Pinpoint the cell where the given text exists, returning its (X, Y) midpoint coordinate. 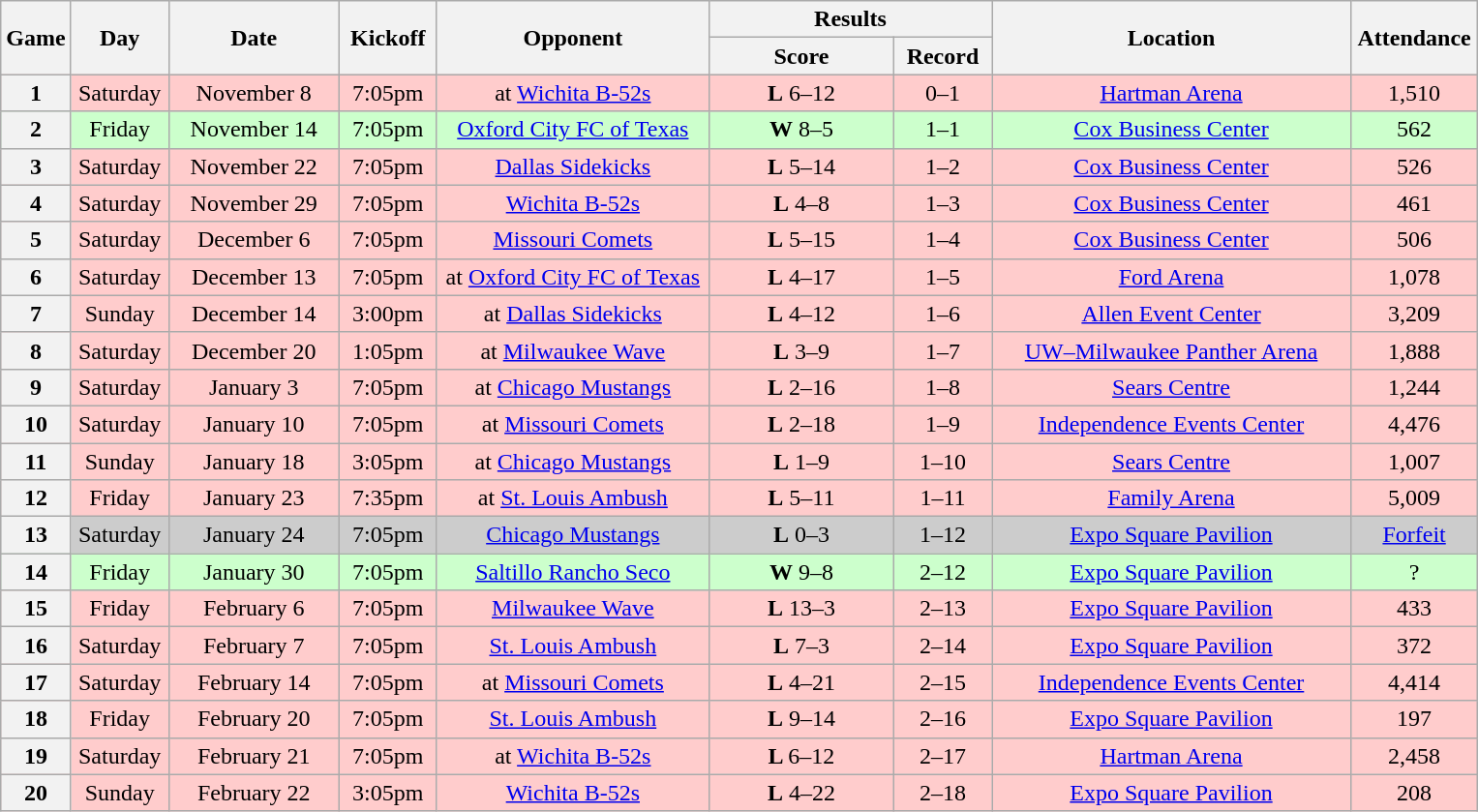
Chicago Mustangs (573, 535)
2–15 (943, 682)
17 (36, 682)
L 9–14 (801, 719)
3 (36, 166)
January 24 (254, 535)
Dallas Sidekicks (573, 166)
Day (120, 38)
8 (36, 350)
1 (36, 93)
4,414 (1415, 682)
Forfeit (1415, 535)
at St. Louis Ambush (573, 498)
Location (1171, 38)
1,888 (1415, 350)
7 (36, 314)
Ford Arena (1171, 277)
L 5–11 (801, 498)
December 20 (254, 350)
February 22 (254, 793)
L 2–18 (801, 424)
1,510 (1415, 93)
November 8 (254, 93)
W 9–8 (801, 572)
2–14 (943, 646)
L 4–12 (801, 314)
14 (36, 572)
1,078 (1415, 277)
Score (801, 56)
January 30 (254, 572)
at Dallas Sidekicks (573, 314)
Missouri Comets (573, 240)
November 29 (254, 203)
1–3 (943, 203)
February 20 (254, 719)
at Oxford City FC of Texas (573, 277)
3,209 (1415, 314)
Results (850, 19)
Record (943, 56)
10 (36, 424)
197 (1415, 719)
461 (1415, 203)
4,476 (1415, 424)
526 (1415, 166)
December 13 (254, 277)
December 6 (254, 240)
Saltillo Rancho Seco (573, 572)
W 8–5 (801, 130)
L 4–17 (801, 277)
7:35pm (387, 498)
1–2 (943, 166)
1–11 (943, 498)
January 10 (254, 424)
5,009 (1415, 498)
2 (36, 130)
L 4–22 (801, 793)
433 (1415, 609)
208 (1415, 793)
Opponent (573, 38)
February 21 (254, 756)
? (1415, 572)
November 14 (254, 130)
Family Arena (1171, 498)
L 5–15 (801, 240)
December 14 (254, 314)
11 (36, 462)
1–5 (943, 277)
1–10 (943, 462)
372 (1415, 646)
L 1–9 (801, 462)
January 18 (254, 462)
1–1 (943, 130)
2–13 (943, 609)
at Milwaukee Wave (573, 350)
Kickoff (387, 38)
L 4–21 (801, 682)
1,244 (1415, 387)
4 (36, 203)
Oxford City FC of Texas (573, 130)
L 7–3 (801, 646)
Allen Event Center (1171, 314)
1–4 (943, 240)
January 23 (254, 498)
13 (36, 535)
Date (254, 38)
3:00pm (387, 314)
15 (36, 609)
12 (36, 498)
UW–Milwaukee Panther Arena (1171, 350)
16 (36, 646)
1–6 (943, 314)
November 22 (254, 166)
0–1 (943, 93)
L 0–3 (801, 535)
1–9 (943, 424)
1–8 (943, 387)
2,458 (1415, 756)
February 14 (254, 682)
1–7 (943, 350)
Milwaukee Wave (573, 609)
1:05pm (387, 350)
2–12 (943, 572)
L 5–14 (801, 166)
1–12 (943, 535)
2–16 (943, 719)
562 (1415, 130)
February 7 (254, 646)
1,007 (1415, 462)
20 (36, 793)
5 (36, 240)
506 (1415, 240)
January 3 (254, 387)
Game (36, 38)
6 (36, 277)
L 13–3 (801, 609)
L 2–16 (801, 387)
February 6 (254, 609)
L 4–8 (801, 203)
19 (36, 756)
2–17 (943, 756)
2–18 (943, 793)
9 (36, 387)
18 (36, 719)
L 3–9 (801, 350)
Attendance (1415, 38)
